Pinpoint the cell where the given text exists, returning its [X, Y] midpoint coordinate. 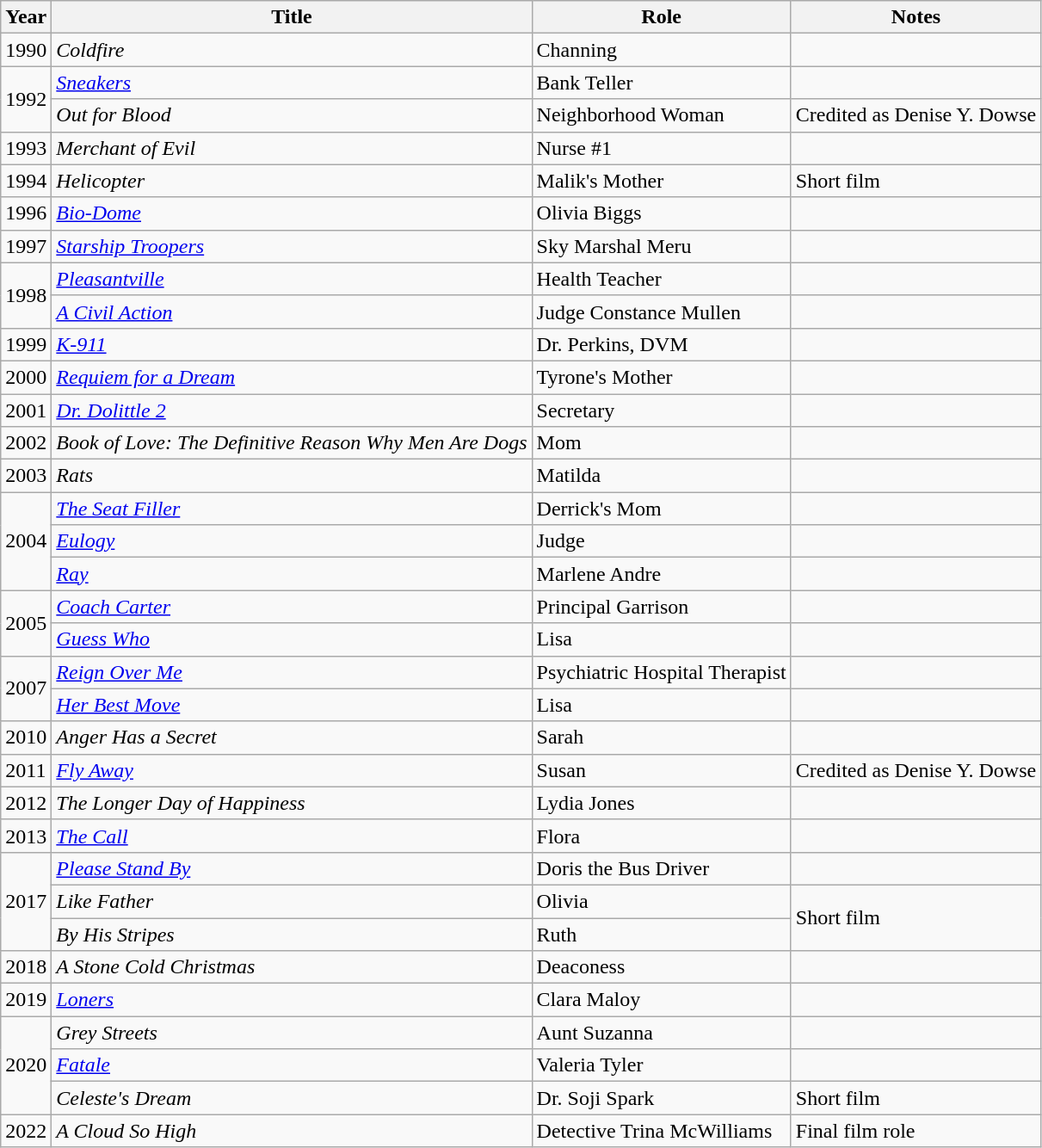
K-911 [292, 344]
Dr. Soji Spark [661, 1098]
Valeria Tyler [661, 1065]
Out for Blood [292, 115]
2011 [26, 770]
Marlene Andre [661, 574]
Malik's Mother [661, 181]
Ray [292, 574]
Tyrone's Mother [661, 377]
2017 [26, 901]
2004 [26, 541]
Mom [661, 443]
Flora [661, 836]
Coldfire [292, 50]
Detective Trina McWilliams [661, 1131]
Bio-Dome [292, 213]
Starship Troopers [292, 246]
2003 [26, 476]
Secretary [661, 410]
2005 [26, 623]
Like Father [292, 901]
1994 [26, 181]
Helicopter [292, 181]
Matilda [661, 476]
Dr. Perkins, DVM [661, 344]
Nurse #1 [661, 148]
Pleasantville [292, 279]
Requiem for a Dream [292, 377]
Sneakers [292, 83]
Health Teacher [661, 279]
Guess Who [292, 639]
Dr. Dolittle 2 [292, 410]
Susan [661, 770]
Grey Streets [292, 1033]
2000 [26, 377]
1993 [26, 148]
Please Stand By [292, 868]
2002 [26, 443]
1998 [26, 295]
Anger Has a Secret [292, 738]
Bank Teller [661, 83]
Notes [916, 17]
2013 [26, 836]
2022 [26, 1131]
2019 [26, 1000]
Final film role [916, 1131]
A Stone Cold Christmas [292, 967]
2010 [26, 738]
Deaconess [661, 967]
Lydia Jones [661, 803]
1997 [26, 246]
A Cloud So High [292, 1131]
Clara Maloy [661, 1000]
Judge Constance Mullen [661, 312]
Principal Garrison [661, 607]
Channing [661, 50]
Fatale [292, 1065]
2018 [26, 967]
Book of Love: The Definitive Reason Why Men Are Dogs [292, 443]
Title [292, 17]
Aunt Suzanna [661, 1033]
Neighborhood Woman [661, 115]
Rats [292, 476]
The Seat Filler [292, 509]
Her Best Move [292, 705]
Role [661, 17]
1992 [26, 99]
2020 [26, 1065]
Judge [661, 541]
A Civil Action [292, 312]
2012 [26, 803]
1996 [26, 213]
Reign Over Me [292, 672]
Sarah [661, 738]
Fly Away [292, 770]
Eulogy [292, 541]
1999 [26, 344]
1990 [26, 50]
Sky Marshal Meru [661, 246]
The Longer Day of Happiness [292, 803]
The Call [292, 836]
2007 [26, 688]
Derrick's Mom [661, 509]
Year [26, 17]
Merchant of Evil [292, 148]
Coach Carter [292, 607]
Loners [292, 1000]
Olivia [661, 901]
By His Stripes [292, 934]
Ruth [661, 934]
Olivia Biggs [661, 213]
2001 [26, 410]
Psychiatric Hospital Therapist [661, 672]
Doris the Bus Driver [661, 868]
Celeste's Dream [292, 1098]
